Pinpoint the cell where the given text exists, returning its (X, Y) midpoint coordinate. 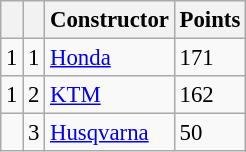
2 (34, 95)
50 (210, 133)
Points (210, 20)
171 (210, 58)
Husqvarna (110, 133)
Honda (110, 58)
Constructor (110, 20)
3 (34, 133)
KTM (110, 95)
162 (210, 95)
